Search for the cell housing the specified text and yield its (X, Y) center coordinate. 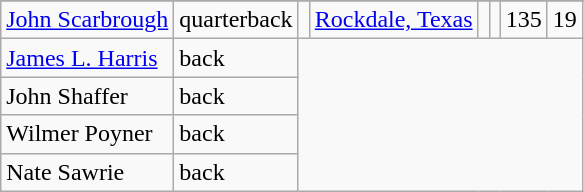
135 (524, 20)
Nate Sawrie (88, 172)
James L. Harris (88, 58)
quarterback (236, 20)
John Shaffer (88, 96)
Rockdale, Texas (394, 20)
19 (564, 20)
John Scarbrough (88, 20)
Wilmer Poyner (88, 134)
